Search for the cell housing the specified text and yield its [x, y] center coordinate. 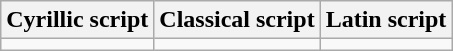
Latin script [386, 20]
Cyrillic script [78, 20]
Classical script [237, 20]
